Output the [x, y] coordinate of the center of the cell containing the given text.  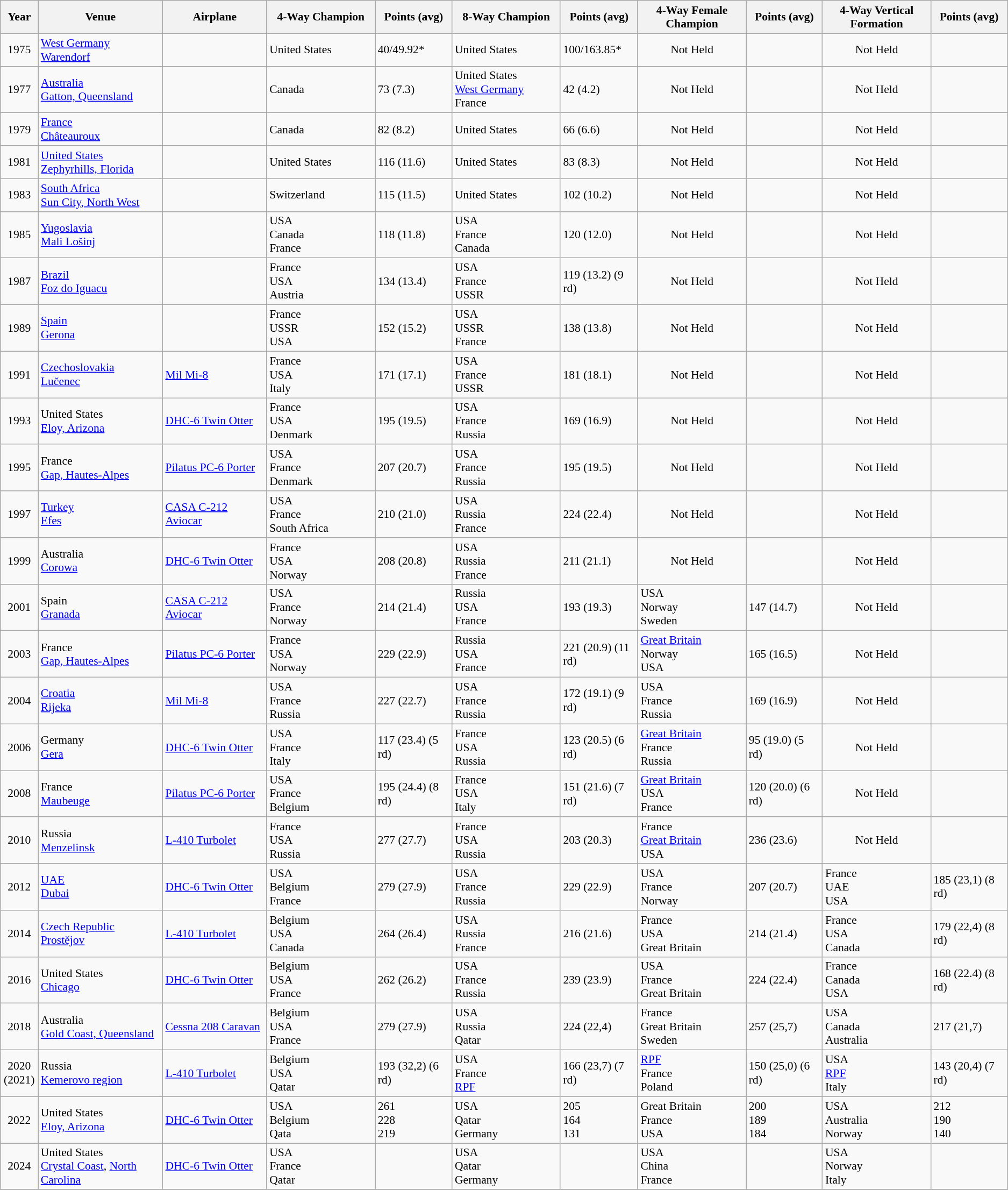
216 (21.6) [599, 934]
261228219 [414, 1120]
1989 [19, 328]
RPF FrancePoland [691, 1073]
USA France Italy [321, 747]
138 (13.8) [599, 328]
2022 [19, 1120]
168 (22.4) (8 rd) [969, 980]
205164131 [599, 1120]
USA Australia Norway [876, 1120]
USA China France [691, 1167]
166 (23,7) (7 rd) [599, 1073]
150 (25,0) (6 rd) [784, 1073]
2010 [19, 841]
1987 [19, 282]
United States Zephyrhills, Florida [101, 162]
1985 [19, 234]
Russia Menzelinsk [101, 841]
42 (4.2) [599, 89]
Switzerland [321, 195]
2020(2021) [19, 1073]
South Africa Sun City, North West [101, 195]
West Germany Warendorf [101, 49]
USAFranceGreat Britain [691, 980]
Germany Gera [101, 747]
France Maubeuge [101, 794]
Czech Republic Prostějov [101, 934]
USA France Canada [506, 234]
1977 [19, 89]
FranceUSACanada [876, 934]
2024 [19, 1167]
Year [19, 17]
Great Britain France Russia [691, 747]
France Châteauroux [101, 129]
277 (27.7) [414, 841]
1995 [19, 468]
40/49.92* [414, 49]
120 (12.0) [599, 234]
120 (20.0) (6 rd) [784, 794]
171 (17.1) [414, 374]
2016 [19, 980]
USARPFItaly [876, 1073]
119 (13.2) (9 rd) [599, 282]
123 (20.5) (6 rd) [599, 747]
Brazil Foz do Iguacu [101, 282]
United States West Germany France [506, 89]
4-Way Vertical Formation [876, 17]
USA Norway Sweden [691, 608]
Australia Gold Coast, Queensland [101, 1027]
France Great Britain USA [691, 841]
FranceGreat BritainSweden [691, 1027]
210 (21.0) [414, 514]
115 (11.5) [414, 195]
United States Crystal Coast, North Carolina [101, 1167]
1993 [19, 422]
262 (26.2) [414, 980]
Australia Corowa [101, 561]
193 (32,2) (6 rd) [414, 1073]
224 (22,4) [599, 1027]
179 (22,4) (8 rd) [969, 934]
152 (15.2) [414, 328]
FranceUSAGreat Britain [691, 934]
203 (20.3) [599, 841]
211 (21.1) [599, 561]
2004 [19, 701]
Yugoslavia Mali Lošinj [101, 234]
264 (26.4) [414, 934]
1997 [19, 514]
116 (11.6) [414, 162]
USA Norway Italy [876, 1167]
1979 [19, 129]
147 (14.7) [784, 608]
2008 [19, 794]
193 (19.3) [599, 608]
USARussiaFrance [506, 934]
USA FranceBelgium [321, 794]
Croatia Rijeka [101, 701]
143 (20,4) (7 rd) [969, 1073]
181 (18.1) [599, 374]
France USSR USA [321, 328]
82 (8.2) [414, 129]
CzechoslovakiaLučenec [101, 374]
134 (13.4) [414, 282]
1983 [19, 195]
United States Chicago [101, 980]
Belgium USA Canada [321, 934]
8-Way Champion [506, 17]
2014 [19, 934]
185 (23,1) (8 rd) [969, 887]
165 (16.5) [784, 654]
USA FranceSouth Africa [321, 514]
212190140 [969, 1120]
Spain Granada [101, 608]
Turkey Efes [101, 514]
195 (24.4) (8 rd) [414, 794]
2001 [19, 608]
172 (19.1) (9 rd) [599, 701]
1991 [19, 374]
Belgium USA Qatar [321, 1073]
1981 [19, 162]
2018 [19, 1027]
USABelgiumFrance [321, 887]
257 (25,7) [784, 1027]
Venue [101, 17]
239 (23.9) [599, 980]
Russia Kemerovo region [101, 1073]
2012 [19, 887]
Great Britain Norway USA [691, 654]
USA France Norway [321, 608]
4-Way Female Champion [691, 17]
217 (21,7) [969, 1027]
Australia Gatton, Queensland [101, 89]
236 (23.6) [784, 841]
Great Britain USA France [691, 794]
83 (8.3) [599, 162]
USA France Qatar [321, 1167]
USA Russia Qatar [506, 1027]
USAFranceNorway [691, 887]
2003 [19, 654]
USA FranceRPF [506, 1073]
France UAEUSA [876, 887]
USA Canada France [321, 234]
USA USSR France [506, 328]
118 (11.8) [414, 234]
UAE Dubai [101, 887]
73 (7.3) [414, 89]
USA Belgium Qata [321, 1120]
Spain Gerona [101, 328]
117 (23.4) (5 rd) [414, 747]
2006 [19, 747]
200189184 [784, 1120]
4-Way Champion [321, 17]
66 (6.6) [599, 129]
95 (19.0) (5 rd) [784, 747]
Airplane [215, 17]
1975 [19, 49]
227 (22.7) [414, 701]
1999 [19, 561]
100/163.85* [599, 49]
USA France Denmark [321, 468]
France USAAustria [321, 282]
USACanadaAustralia [876, 1027]
208 (20.8) [414, 561]
Great Britain France USA [691, 1120]
France USA Denmark [321, 422]
FranceCanadaUSA [876, 980]
Cessna 208 Caravan [215, 1027]
151 (21.6) (7 rd) [599, 794]
102 (10.2) [599, 195]
221 (20.9) (11 rd) [599, 654]
